Determine the (x, y) coordinate at the center of the cell enclosing the given text.  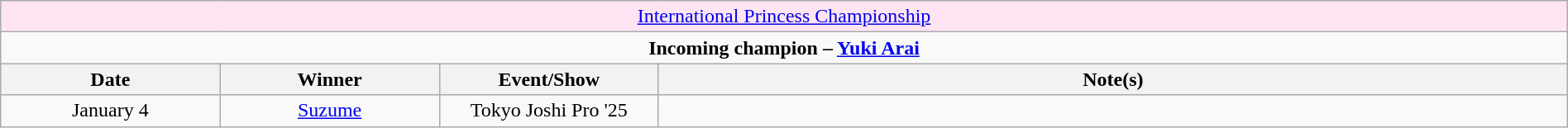
Event/Show (549, 79)
Tokyo Joshi Pro '25 (549, 111)
Note(s) (1113, 79)
January 4 (111, 111)
Date (111, 79)
International Princess Championship (784, 17)
Incoming champion – Yuki Arai (784, 48)
Winner (329, 79)
Suzume (329, 111)
